Find where the given text appears and provide that cell's center as (X, Y) coordinate. 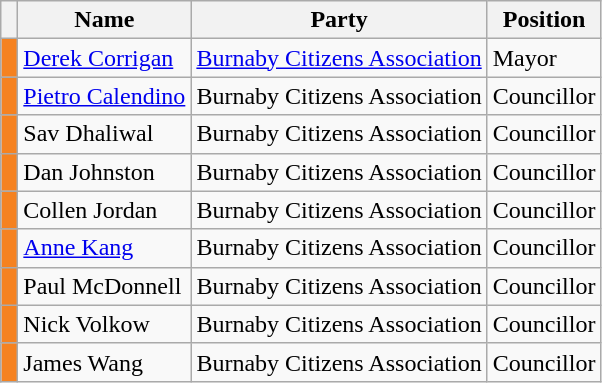
Name (104, 20)
Sav Dhaliwal (104, 134)
Pietro Calendino (104, 96)
Party (339, 20)
Nick Volkow (104, 324)
Dan Johnston (104, 172)
Collen Jordan (104, 210)
Paul McDonnell (104, 286)
Position (544, 20)
Mayor (544, 58)
James Wang (104, 362)
Anne Kang (104, 248)
Derek Corrigan (104, 58)
